Determine the [x, y] coordinate at the center of the cell enclosing the given text.  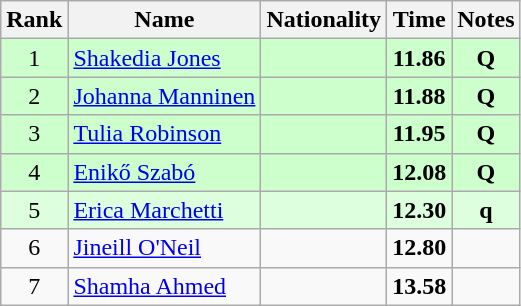
6 [34, 248]
Erica Marchetti [164, 210]
4 [34, 172]
Notes [486, 20]
12.30 [420, 210]
Time [420, 20]
12.80 [420, 248]
Johanna Manninen [164, 96]
Name [164, 20]
Tulia Robinson [164, 134]
11.95 [420, 134]
Shakedia Jones [164, 58]
Enikő Szabó [164, 172]
1 [34, 58]
2 [34, 96]
11.86 [420, 58]
Shamha Ahmed [164, 286]
13.58 [420, 286]
12.08 [420, 172]
q [486, 210]
11.88 [420, 96]
Nationality [324, 20]
Jineill O'Neil [164, 248]
Rank [34, 20]
3 [34, 134]
5 [34, 210]
7 [34, 286]
